Determine the [X, Y] coordinate at the center of the cell enclosing the given text.  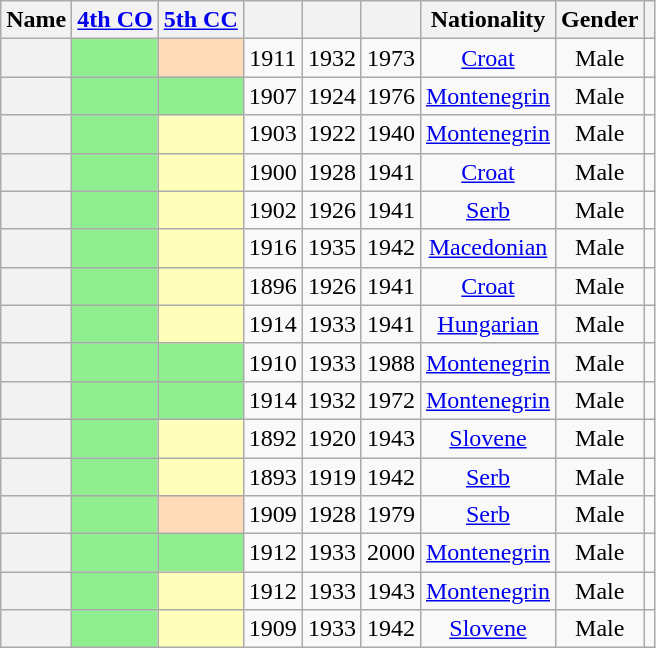
5th CC [200, 20]
1900 [272, 172]
1973 [390, 58]
1916 [272, 248]
1988 [390, 362]
1922 [332, 134]
1924 [332, 96]
Macedonian [488, 248]
Gender [600, 20]
1896 [272, 286]
1976 [390, 96]
Nationality [488, 20]
1903 [272, 134]
1892 [272, 438]
1920 [332, 438]
1972 [390, 400]
Hungarian [488, 324]
1935 [332, 248]
1979 [390, 515]
1910 [272, 362]
1919 [332, 477]
1902 [272, 210]
1907 [272, 96]
Name [36, 20]
1911 [272, 58]
1940 [390, 134]
4th CO [115, 20]
2000 [390, 553]
1893 [272, 477]
